Determine the [X, Y] coordinate at the center of the cell enclosing the given text.  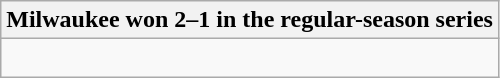
Milwaukee won 2–1 in the regular-season series [250, 20]
